Extract the (X, Y) coordinate from the center of the cell holding the provided text.  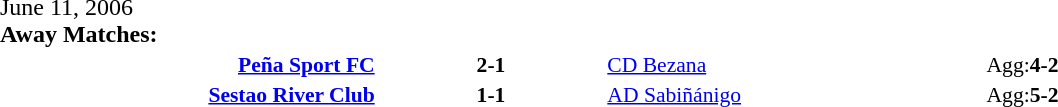
2-1 (492, 64)
CD Bezana (795, 64)
